Detect which cell encompasses the target text, then output its (x, y) center coordinate. 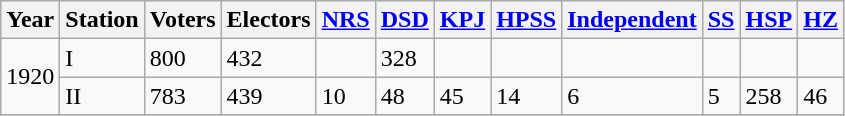
SS (721, 20)
45 (462, 96)
Year (30, 20)
5 (721, 96)
10 (346, 96)
II (102, 96)
Voters (182, 20)
Independent (632, 20)
DSD (404, 20)
46 (821, 96)
783 (182, 96)
KPJ (462, 20)
HZ (821, 20)
1920 (30, 77)
328 (404, 58)
HSP (769, 20)
6 (632, 96)
I (102, 58)
439 (268, 96)
Electors (268, 20)
Station (102, 20)
14 (526, 96)
48 (404, 96)
HPSS (526, 20)
NRS (346, 20)
800 (182, 58)
432 (268, 58)
258 (769, 96)
